Search for the cell housing the specified text and yield its [x, y] center coordinate. 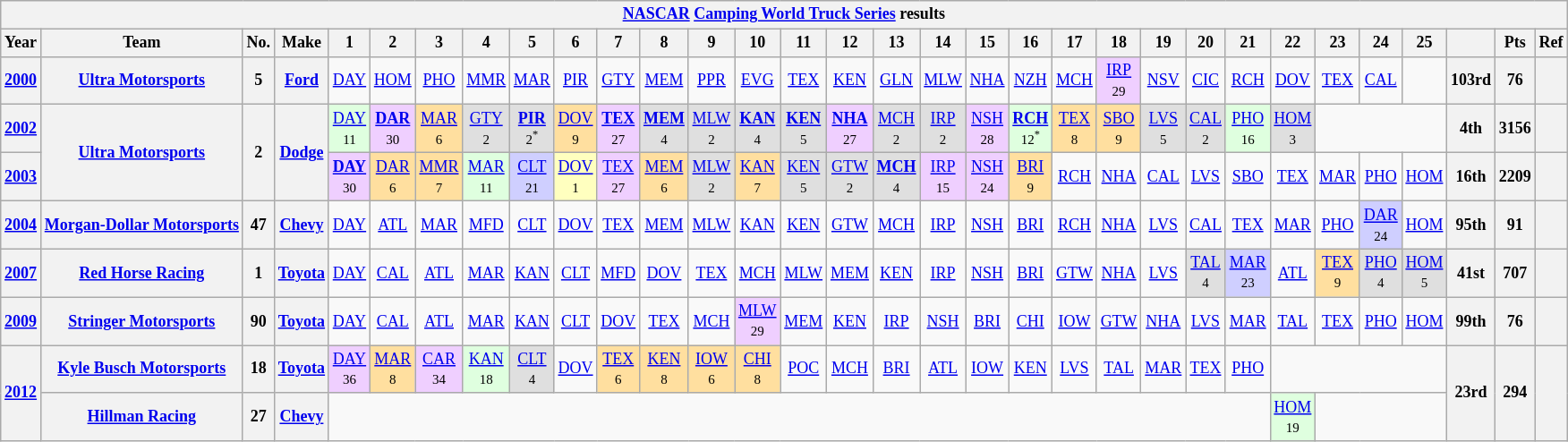
22 [1292, 43]
GTY [618, 81]
IRP15 [943, 177]
IRP2 [943, 129]
MAR11 [487, 177]
Red Horse Racing [141, 273]
DAR24 [1380, 225]
16th [1471, 177]
MEM4 [664, 129]
KAN4 [757, 129]
SBO9 [1119, 129]
MMR7 [439, 177]
TEX9 [1338, 273]
13 [897, 43]
Team [141, 43]
11 [804, 43]
CLT4 [533, 370]
24 [1380, 43]
12 [850, 43]
HOM19 [1292, 417]
2009 [21, 321]
KAN18 [487, 370]
MAR23 [1248, 273]
MAR8 [392, 370]
21 [1248, 43]
Make [301, 43]
2007 [21, 273]
4 [487, 43]
15 [987, 43]
MLW29 [757, 321]
8 [664, 43]
Year [21, 43]
Stringer Motorsports [141, 321]
PIR [575, 81]
2012 [21, 394]
Dodge [301, 153]
3 [439, 43]
DAR30 [392, 129]
23rd [1471, 394]
PIR2* [533, 129]
RCH12* [1031, 129]
CAL2 [1206, 129]
Morgan-Dollar Motorsports [141, 225]
25 [1425, 43]
PPR [711, 81]
TEX6 [618, 370]
2209 [1514, 177]
IOW6 [711, 370]
DOV1 [575, 177]
20 [1206, 43]
10 [757, 43]
HOM3 [1292, 129]
103rd [1471, 81]
91 [1514, 225]
Ford [301, 81]
KAN7 [757, 177]
707 [1514, 273]
GLN [897, 81]
IRP29 [1119, 81]
EVG [757, 81]
NSV [1163, 81]
MAR6 [439, 129]
MMR [487, 81]
95th [1471, 225]
DAY30 [349, 177]
9 [711, 43]
NSH28 [987, 129]
SBO [1248, 177]
27 [258, 417]
90 [258, 321]
CIC [1206, 81]
DOV9 [575, 129]
DAY36 [349, 370]
DAR6 [392, 177]
DAY11 [349, 129]
Kyle Busch Motorsports [141, 370]
GTW2 [850, 177]
2002 [21, 129]
41st [1471, 273]
NHA27 [850, 129]
2000 [21, 81]
TAL4 [1206, 273]
NASCAR Camping World Truck Series results [784, 14]
17 [1075, 43]
CLT21 [533, 177]
LVS5 [1163, 129]
MEM6 [664, 177]
3156 [1514, 129]
BRI9 [1031, 177]
Ref [1551, 43]
2003 [21, 177]
PHO4 [1380, 273]
KEN8 [664, 370]
2004 [21, 225]
23 [1338, 43]
7 [618, 43]
MCH4 [897, 177]
4th [1471, 129]
NSH24 [987, 177]
294 [1514, 394]
47 [258, 225]
POC [804, 370]
99th [1471, 321]
CHI8 [757, 370]
Pts [1514, 43]
14 [943, 43]
19 [1163, 43]
NZH [1031, 81]
Hillman Racing [141, 417]
MCH2 [897, 129]
16 [1031, 43]
6 [575, 43]
PHO16 [1248, 129]
No. [258, 43]
GTY2 [487, 129]
TEX8 [1075, 129]
CHI [1031, 321]
CAR34 [439, 370]
HOM5 [1425, 273]
